Find where the given text appears and provide that cell's center as (x, y) coordinate. 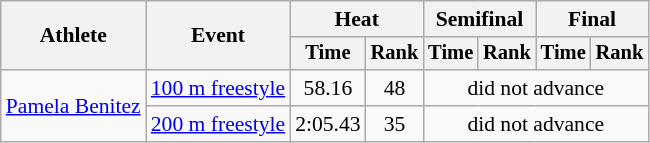
Heat (356, 19)
Semifinal (479, 19)
Athlete (74, 36)
100 m freestyle (218, 88)
Event (218, 36)
2:05.43 (328, 124)
35 (395, 124)
200 m freestyle (218, 124)
Final (592, 19)
48 (395, 88)
58.16 (328, 88)
Pamela Benitez (74, 106)
